Return the (x, y) coordinate for the center point of the cell that contains the specified text.  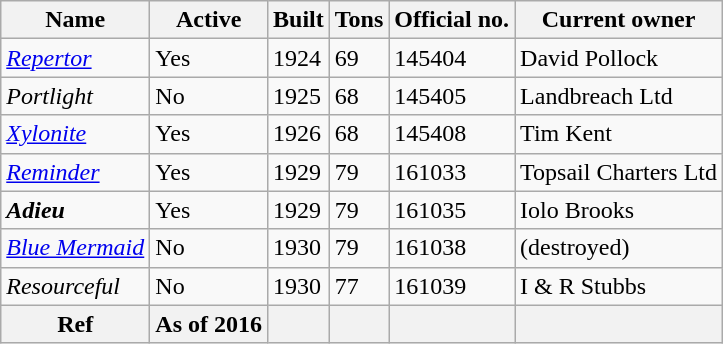
Xylonite (76, 134)
(destroyed) (619, 248)
69 (359, 58)
161038 (452, 248)
David Pollock (619, 58)
Reminder (76, 172)
Name (76, 20)
1925 (299, 96)
Iolo Brooks (619, 210)
Current owner (619, 20)
1926 (299, 134)
1924 (299, 58)
161035 (452, 210)
Tons (359, 20)
Repertor (76, 58)
Official no. (452, 20)
Landbreach Ltd (619, 96)
161039 (452, 286)
Active (209, 20)
I & R Stubbs (619, 286)
145405 (452, 96)
Built (299, 20)
Ref (76, 324)
Portlight (76, 96)
Topsail Charters Ltd (619, 172)
Tim Kent (619, 134)
77 (359, 286)
Resourceful (76, 286)
145408 (452, 134)
Blue Mermaid (76, 248)
As of 2016 (209, 324)
161033 (452, 172)
145404 (452, 58)
Adieu (76, 210)
